Find where the given text appears and provide that cell's center as [X, Y] coordinate. 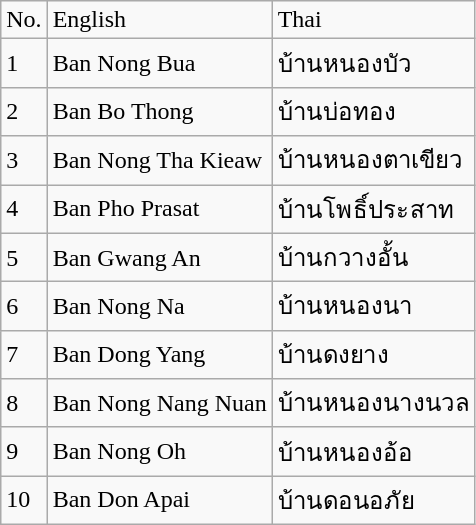
1 [24, 64]
บ้านดงยาง [374, 354]
8 [24, 404]
บ้านกวางอั้น [374, 258]
3 [24, 160]
6 [24, 306]
English [160, 20]
5 [24, 258]
บ้านหนองนางนวล [374, 404]
Thai [374, 20]
บ้านหนองตาเขียว [374, 160]
Ban Bo Thong [160, 112]
Ban Nong Oh [160, 452]
บ้านหนองอ้อ [374, 452]
4 [24, 208]
บ้านโพธิ์ประสาท [374, 208]
7 [24, 354]
2 [24, 112]
Ban Nong Tha Kieaw [160, 160]
บ้านดอนอภัย [374, 500]
Ban Don Apai [160, 500]
บ้านบ่อทอง [374, 112]
Ban Nong Nang Nuan [160, 404]
9 [24, 452]
Ban Gwang An [160, 258]
Ban Nong Bua [160, 64]
No. [24, 20]
10 [24, 500]
Ban Pho Prasat [160, 208]
Ban Dong Yang [160, 354]
Ban Nong Na [160, 306]
บ้านหนองนา [374, 306]
บ้านหนองบัว [374, 64]
